Capture the cell that displays the provided text and extract its [x, y] central coordinate. 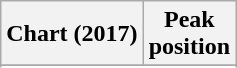
Chart (2017) [72, 34]
Peakposition [189, 34]
